Determine the [x, y] coordinate at the center of the cell enclosing the given text.  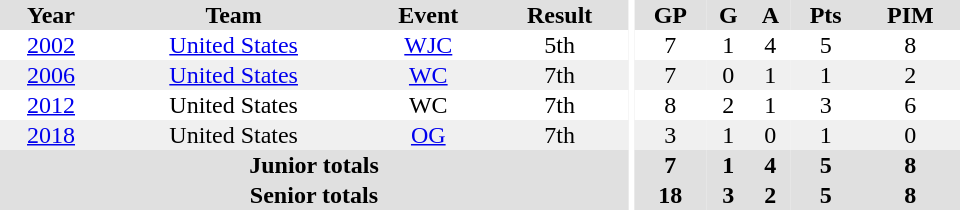
OG [428, 135]
PIM [910, 15]
Pts [826, 15]
A [770, 15]
2018 [51, 135]
WJC [428, 45]
2006 [51, 75]
Year [51, 15]
2002 [51, 45]
Junior totals [314, 165]
Team [234, 15]
5th [560, 45]
2012 [51, 105]
Event [428, 15]
G [728, 15]
Senior totals [314, 195]
18 [670, 195]
GP [670, 15]
Result [560, 15]
6 [910, 105]
